Extract the [X, Y] coordinate from the center of the cell holding the provided text.  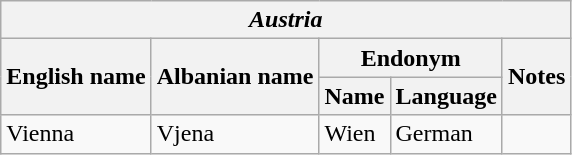
Wien [354, 134]
Language [446, 96]
English name [76, 77]
Austria [286, 20]
Vjena [235, 134]
Endonym [410, 58]
Vienna [76, 134]
Name [354, 96]
German [446, 134]
Albanian name [235, 77]
Notes [536, 77]
